Extract the (x, y) coordinate from the center of the cell holding the provided text.  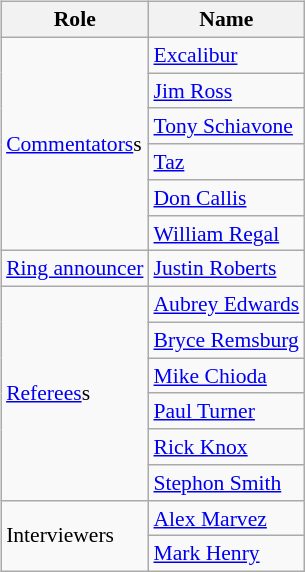
Alex Marvez (226, 518)
Excalibur (226, 55)
Aubrey Edwards (226, 305)
William Regal (226, 233)
Mark Henry (226, 554)
Tony Schiavone (226, 126)
Justin Roberts (226, 269)
Paul Turner (226, 411)
Refereess (74, 394)
Mike Chioda (226, 376)
Stephon Smith (226, 483)
Bryce Remsburg (226, 340)
Rick Knox (226, 447)
Interviewers (74, 536)
Name (226, 20)
Taz (226, 162)
Ring announcer (74, 269)
Don Callis (226, 198)
Role (74, 20)
Jim Ross (226, 91)
Commentatorss (74, 144)
